Scan for the cell matching the given text and deliver its [x, y] coordinate at center. 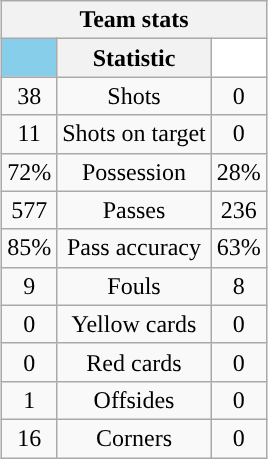
Fouls [134, 286]
1 [30, 400]
63% [238, 248]
38 [30, 96]
72% [30, 172]
Yellow cards [134, 324]
16 [30, 438]
Statistic [134, 58]
Red cards [134, 362]
577 [30, 210]
236 [238, 210]
Possession [134, 172]
11 [30, 134]
Corners [134, 438]
Offsides [134, 400]
Shots [134, 96]
Shots on target [134, 134]
Pass accuracy [134, 248]
Passes [134, 210]
28% [238, 172]
85% [30, 248]
Team stats [134, 20]
9 [30, 286]
8 [238, 286]
